Return [X, Y] of the center of cell containing provided text 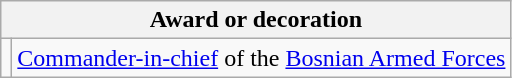
Award or decoration [256, 20]
Commander-in-chief of the Bosnian Armed Forces [262, 58]
